Identify which cell holds the provided text, then report its (X, Y) central coordinate. 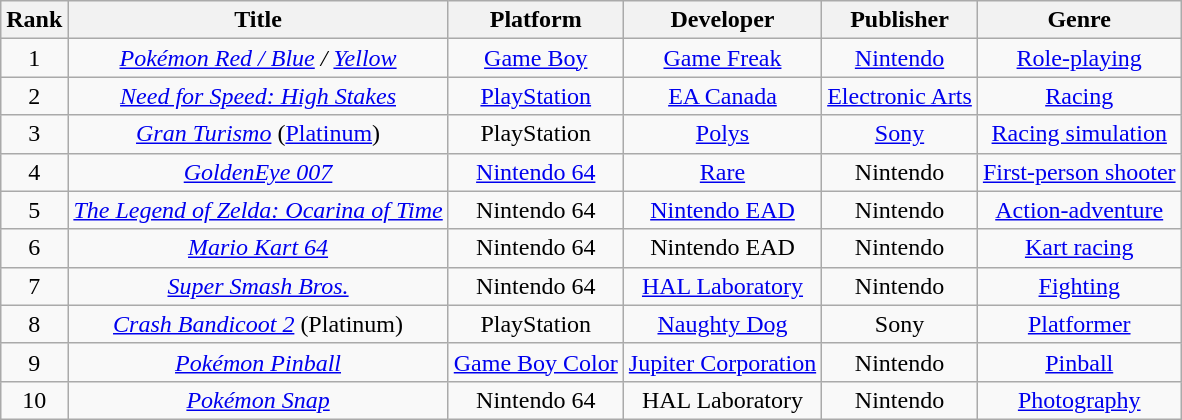
9 (34, 362)
Role-playing (1079, 58)
1 (34, 58)
Need for Speed: High Stakes (258, 96)
5 (34, 210)
2 (34, 96)
Publisher (900, 20)
Super Smash Bros. (258, 286)
Platformer (1079, 324)
Racing simulation (1079, 134)
Electronic Arts (900, 96)
First-person shooter (1079, 172)
GoldenEye 007 (258, 172)
10 (34, 400)
Pokémon Pinball (258, 362)
EA Canada (722, 96)
Game Freak (722, 58)
Photography (1079, 400)
The Legend of Zelda: Ocarina of Time (258, 210)
8 (34, 324)
Pokémon Snap (258, 400)
Naughty Dog (722, 324)
Genre (1079, 20)
Racing (1079, 96)
Developer (722, 20)
Game Boy (536, 58)
Kart racing (1079, 248)
Pokémon Red / Blue / Yellow (258, 58)
7 (34, 286)
Game Boy Color (536, 362)
Title (258, 20)
Mario Kart 64 (258, 248)
Fighting (1079, 286)
4 (34, 172)
Gran Turismo (Platinum) (258, 134)
Jupiter Corporation (722, 362)
Crash Bandicoot 2 (Platinum) (258, 324)
Polys (722, 134)
Action-adventure (1079, 210)
Platform (536, 20)
6 (34, 248)
Rare (722, 172)
Rank (34, 20)
Pinball (1079, 362)
3 (34, 134)
